Output the [x, y] coordinate of the center of the cell containing the given text.  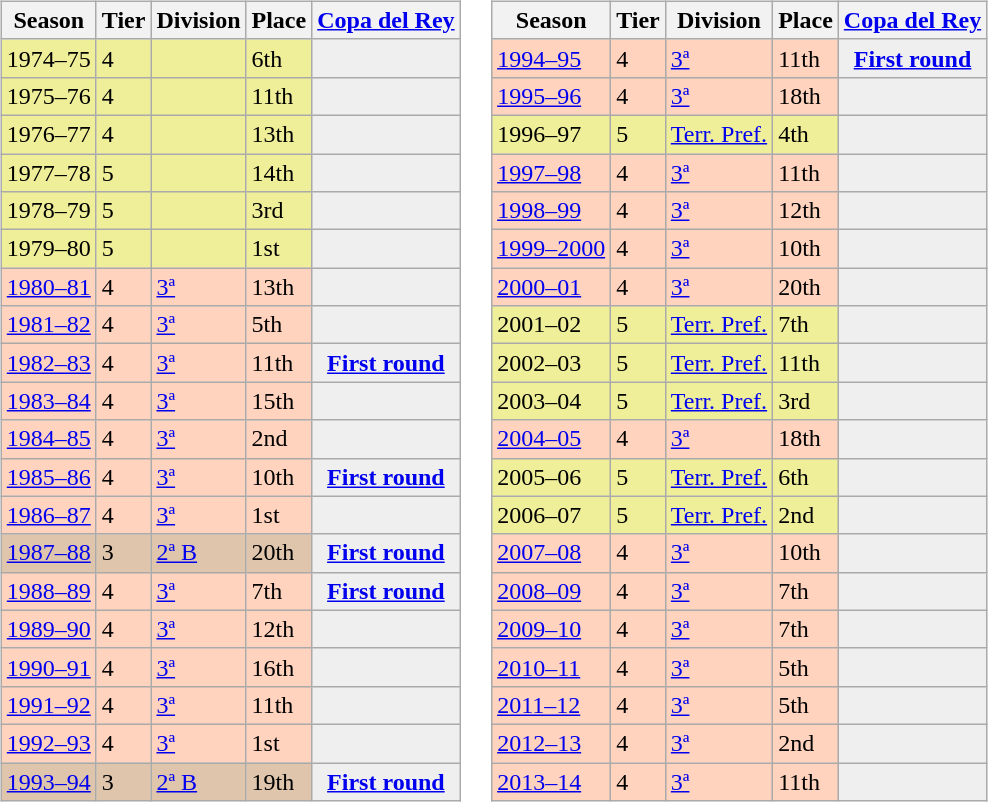
2001–02 [552, 325]
1981–82 [48, 325]
1982–83 [48, 363]
1986–87 [48, 515]
15th [279, 401]
2007–08 [552, 553]
2009–10 [552, 629]
2003–04 [552, 401]
2010–11 [552, 667]
2013–14 [552, 781]
1980–81 [48, 287]
1995–96 [552, 96]
2005–06 [552, 477]
1983–84 [48, 401]
14th [279, 173]
1998–99 [552, 211]
2006–07 [552, 515]
1984–85 [48, 439]
1985–86 [48, 477]
1992–93 [48, 743]
1974–75 [48, 58]
1990–91 [48, 667]
1987–88 [48, 553]
19th [279, 781]
2012–13 [552, 743]
1975–76 [48, 96]
16th [279, 667]
1996–97 [552, 134]
1979–80 [48, 249]
1988–89 [48, 591]
1993–94 [48, 781]
1976–77 [48, 134]
2000–01 [552, 287]
1989–90 [48, 629]
1997–98 [552, 173]
2004–05 [552, 439]
2008–09 [552, 591]
1991–92 [48, 705]
2011–12 [552, 705]
1994–95 [552, 58]
1977–78 [48, 173]
1978–79 [48, 211]
1999–2000 [552, 249]
4th [806, 134]
2002–03 [552, 363]
